Output the [x, y] coordinate of the center of the cell containing the given text.  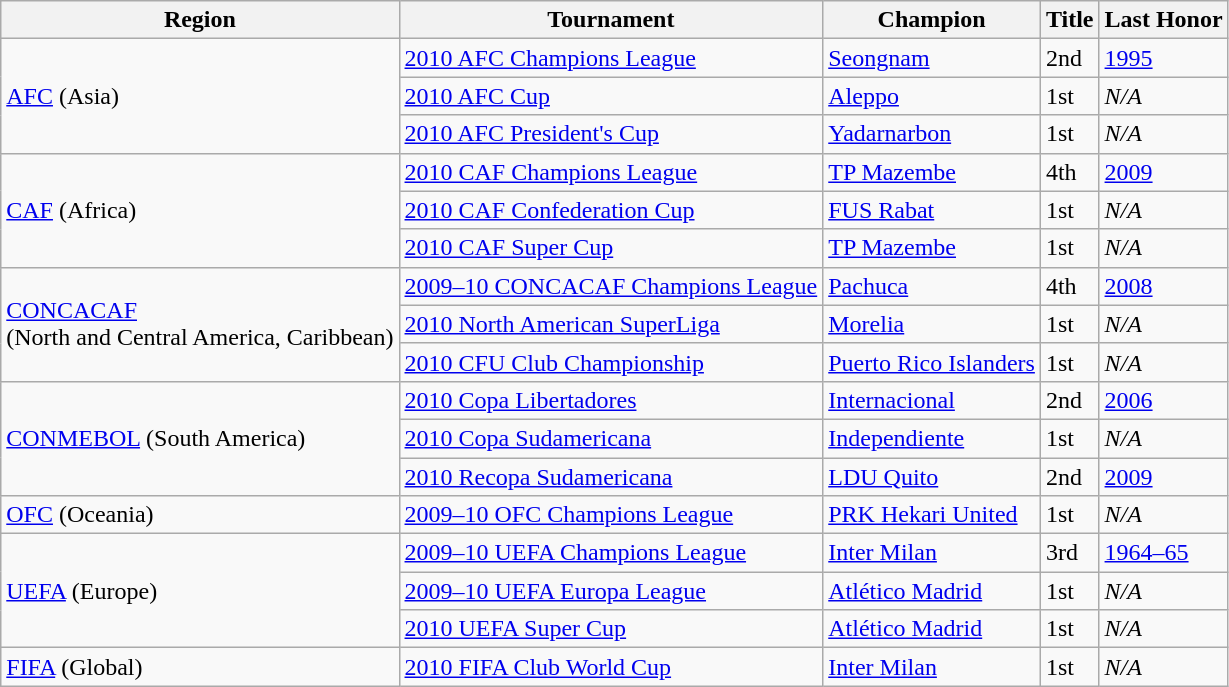
2009–10 UEFA Champions League [611, 553]
Morelia [932, 324]
AFC (Asia) [200, 96]
LDU Quito [932, 477]
2010 CAF Super Cup [611, 248]
Region [200, 20]
2010 CAF Confederation Cup [611, 210]
2010 Recopa Sudamericana [611, 477]
2010 CAF Champions League [611, 172]
2010 Copa Libertadores [611, 400]
Title [1070, 20]
Internacional [932, 400]
2010 FIFA Club World Cup [611, 667]
2006 [1164, 400]
3rd [1070, 553]
Champion [932, 20]
1964–65 [1164, 553]
2010 UEFA Super Cup [611, 629]
PRK Hekari United [932, 515]
Yadarnarbon [932, 134]
2010 AFC President's Cup [611, 134]
FUS Rabat [932, 210]
Pachuca [932, 286]
2009–10 CONCACAF Champions League [611, 286]
CAF (Africa) [200, 210]
UEFA (Europe) [200, 591]
Tournament [611, 20]
2010 CFU Club Championship [611, 362]
CONCACAF(North and Central America, Caribbean) [200, 324]
2009–10 UEFA Europa League [611, 591]
2009–10 OFC Champions League [611, 515]
2008 [1164, 286]
2010 AFC Champions League [611, 58]
Aleppo [932, 96]
CONMEBOL (South America) [200, 438]
2010 AFC Cup [611, 96]
OFC (Oceania) [200, 515]
2010 North American SuperLiga [611, 324]
Last Honor [1164, 20]
Independiente [932, 438]
Seongnam [932, 58]
FIFA (Global) [200, 667]
1995 [1164, 58]
Puerto Rico Islanders [932, 362]
2010 Copa Sudamericana [611, 438]
